Determine the [x, y] coordinate at the center of the cell enclosing the given text.  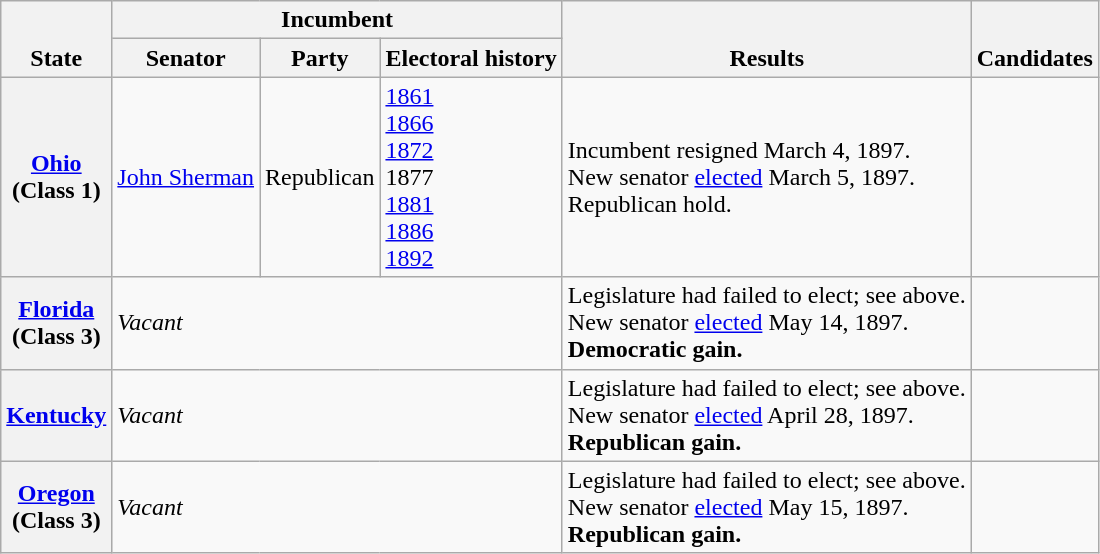
Kentucky [56, 415]
Results [766, 39]
Legislature had failed to elect; see above.New senator elected May 15, 1897.Republican gain. [766, 507]
State [56, 39]
1861 186618721877 188118861892 [471, 177]
Electoral history [471, 58]
John Sherman [186, 177]
Senator [186, 58]
Incumbent [337, 20]
Ohio(Class 1) [56, 177]
Incumbent resigned March 4, 1897.New senator elected March 5, 1897.Republican hold. [766, 177]
Candidates [1034, 39]
Florida(Class 3) [56, 323]
Oregon(Class 3) [56, 507]
Legislature had failed to elect; see above.New senator elected May 14, 1897.Democratic gain. [766, 323]
Republican [320, 177]
Legislature had failed to elect; see above.New senator elected April 28, 1897.Republican gain. [766, 415]
Party [320, 58]
